Capture the cell that displays the provided text and extract its [X, Y] central coordinate. 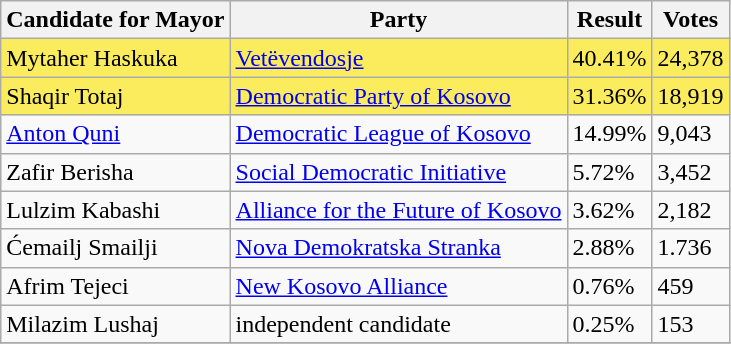
Shaqir Totaj [116, 96]
Afrim Tejeci [116, 286]
Ćemailj Smailji [116, 248]
0.76% [610, 286]
3.62% [610, 210]
Votes [690, 20]
Mytaher Haskuka [116, 58]
Zafir Berisha [116, 172]
Milazim Lushaj [116, 324]
31.36% [610, 96]
153 [690, 324]
Lulzim Kabashi [116, 210]
3,452 [690, 172]
Candidate for Mayor [116, 20]
Anton Quni [116, 134]
24,378 [690, 58]
Democratic League of Kosovo [398, 134]
Result [610, 20]
9,043 [690, 134]
Nova Demokratska Stranka [398, 248]
459 [690, 286]
40.41% [610, 58]
independent candidate [398, 324]
Party [398, 20]
New Kosovo Alliance [398, 286]
2.88% [610, 248]
0.25% [610, 324]
Social Democratic Initiative [398, 172]
14.99% [610, 134]
Democratic Party of Kosovo [398, 96]
2,182 [690, 210]
5.72% [610, 172]
1.736 [690, 248]
Alliance for the Future of Kosovo [398, 210]
18,919 [690, 96]
Vetëvendosje [398, 58]
